From the cell containing the given text, extract its center point as (X, Y) coordinate. 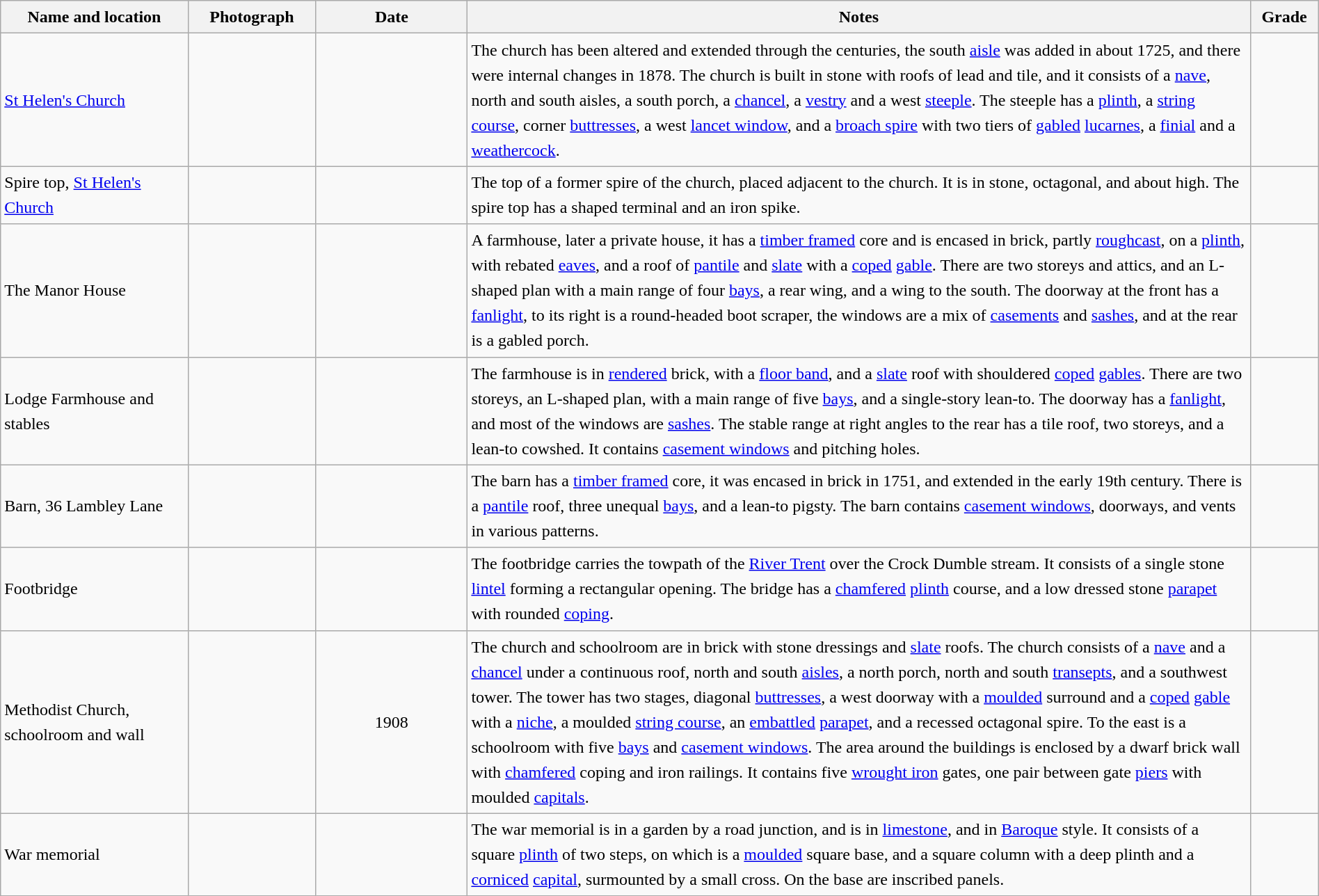
Date (392, 17)
Notes (858, 17)
Lodge Farmhouse and stables (95, 410)
St Helen's Church (95, 100)
Name and location (95, 17)
Photograph (252, 17)
War memorial (95, 854)
Spire top, St Helen's Church (95, 195)
Grade (1284, 17)
The Manor House (95, 291)
1908 (392, 722)
Methodist Church, schoolroom and wall (95, 722)
Barn, 36 Lambley Lane (95, 506)
Footbridge (95, 589)
